Find where the given text appears and provide that cell's center as [x, y] coordinate. 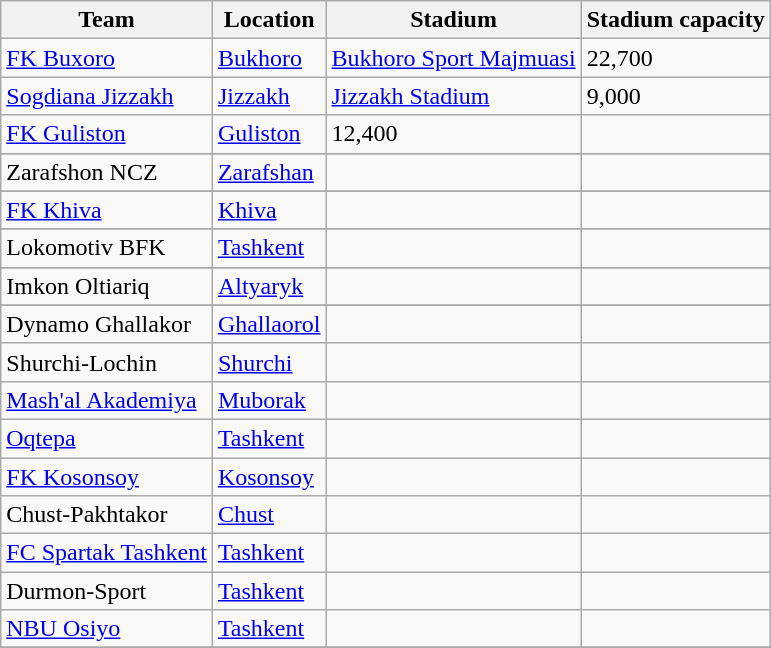
Team [107, 20]
12,400 [454, 134]
Bukhoro [269, 58]
Zarafshan [269, 172]
Sogdiana Jizzakh [107, 96]
22,700 [676, 58]
FK Buxoro [107, 58]
Imkon Oltiariq [107, 286]
Lokomotiv BFK [107, 248]
Shurchi [269, 362]
Jizzakh [269, 96]
Jizzakh Stadium [454, 96]
FK Khiva [107, 210]
FK Kosonsoy [107, 477]
FK Guliston [107, 134]
9,000 [676, 96]
Zarafshon NCZ [107, 172]
NBU Osiyo [107, 629]
Chust-Pakhtakor [107, 515]
Bukhoro Sport Majmuasi [454, 58]
Altyaryk [269, 286]
Stadium capacity [676, 20]
Kosonsoy [269, 477]
Location [269, 20]
FC Spartak Tashkent [107, 553]
Guliston [269, 134]
Mash'al Akademiya [107, 400]
Stadium [454, 20]
Durmon-Sport [107, 591]
Dynamo Ghallakor [107, 324]
Shurchi-Lochin [107, 362]
Khiva [269, 210]
Ghallaorol [269, 324]
Chust [269, 515]
Oqtepa [107, 438]
Muborak [269, 400]
